Return the (x, y) coordinate for the center point of the cell that contains the specified text.  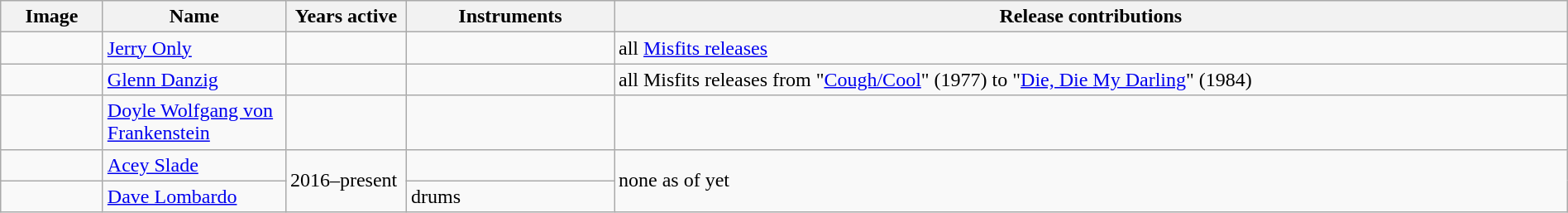
Acey Slade (194, 165)
Instruments (509, 17)
Glenn Danzig (194, 80)
Name (194, 17)
Doyle Wolfgang von Frankenstein (194, 123)
drums (509, 196)
none as of yet (1090, 181)
Release contributions (1090, 17)
Jerry Only (194, 48)
2016–present (346, 181)
all Misfits releases from "Cough/Cool" (1977) to "Die, Die My Darling" (1984) (1090, 80)
Dave Lombardo (194, 196)
Years active (346, 17)
all Misfits releases (1090, 48)
Image (52, 17)
